Extract the (X, Y) coordinate from the center of the cell holding the provided text.  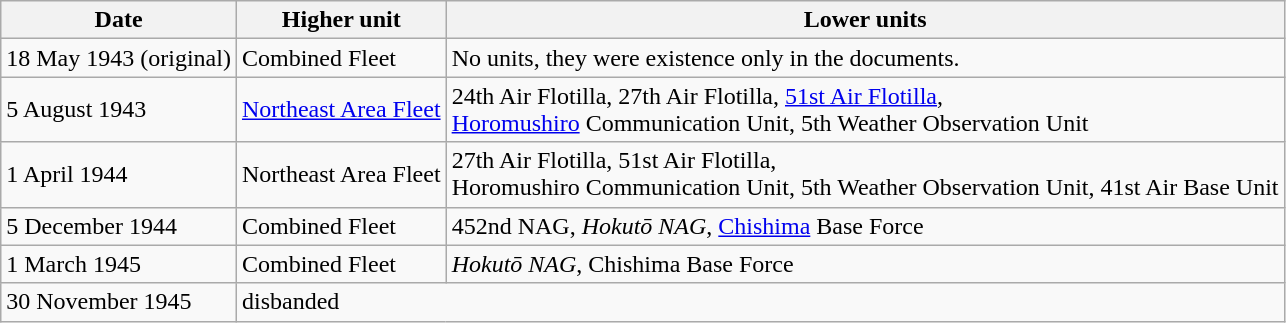
1 April 1944 (119, 174)
27th Air Flotilla, 51st Air Flotilla, Horomushiro Communication Unit, 5th Weather Observation Unit, 41st Air Base Unit (865, 174)
disbanded (760, 302)
24th Air Flotilla, 27th Air Flotilla, 51st Air Flotilla,Horomushiro Communication Unit, 5th Weather Observation Unit (865, 110)
Hokutō NAG, Chishima Base Force (865, 264)
452nd NAG, Hokutō NAG, Chishima Base Force (865, 226)
Higher unit (341, 20)
1 March 1945 (119, 264)
5 August 1943 (119, 110)
No units, they were existence only in the documents. (865, 58)
Date (119, 20)
5 December 1944 (119, 226)
18 May 1943 (original) (119, 58)
30 November 1945 (119, 302)
Lower units (865, 20)
